Return (X, Y) of the center of cell containing provided text 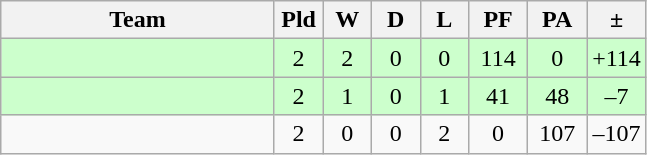
114 (498, 58)
Team (138, 20)
+114 (617, 58)
48 (558, 96)
107 (558, 134)
± (617, 20)
L (444, 20)
W (348, 20)
41 (498, 96)
PF (498, 20)
Pld (298, 20)
D (396, 20)
PA (558, 20)
–107 (617, 134)
–7 (617, 96)
